For the text-containing cell, return its midpoint in (X, Y) coordinate format. 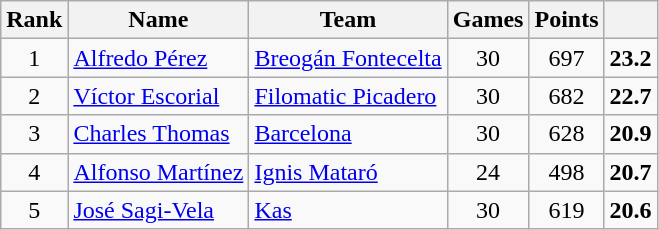
Alfredo Pérez (158, 58)
Breogán Fontecelta (348, 58)
498 (566, 172)
24 (488, 172)
Rank (34, 20)
22.7 (630, 96)
682 (566, 96)
4 (34, 172)
20.7 (630, 172)
Víctor Escorial (158, 96)
1 (34, 58)
5 (34, 210)
Barcelona (348, 134)
Team (348, 20)
Filomatic Picadero (348, 96)
Name (158, 20)
José Sagi-Vela (158, 210)
20.9 (630, 134)
3 (34, 134)
Points (566, 20)
697 (566, 58)
Charles Thomas (158, 134)
Ignis Mataró (348, 172)
619 (566, 210)
Games (488, 20)
2 (34, 96)
23.2 (630, 58)
Kas (348, 210)
20.6 (630, 210)
Alfonso Martínez (158, 172)
628 (566, 134)
